Locate the cell with the specified text and output its (x, y) center coordinate. 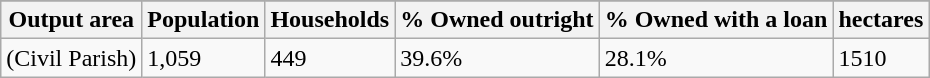
% Owned outright (497, 20)
(Civil Parish) (72, 58)
39.6% (497, 58)
1,059 (204, 58)
1510 (881, 58)
28.1% (716, 58)
Output area (72, 20)
Population (204, 20)
449 (330, 58)
hectares (881, 20)
Households (330, 20)
% Owned with a loan (716, 20)
